Locate the cell with the specified text and output its [X, Y] center coordinate. 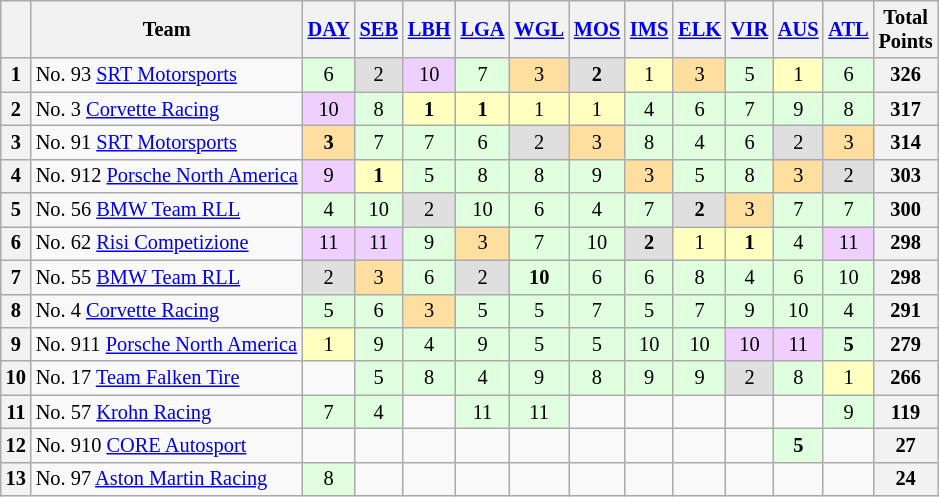
No. 3 Corvette Racing [167, 109]
326 [906, 75]
MOS [597, 29]
IMS [649, 29]
300 [906, 210]
No. 17 Team Falken Tire [167, 378]
ELK [700, 29]
119 [906, 412]
TotalPoints [906, 29]
DAY [329, 29]
No. 97 Aston Martin Racing [167, 479]
12 [16, 445]
SEB [379, 29]
27 [906, 445]
No. 93 SRT Motorsports [167, 75]
317 [906, 109]
No. 55 BMW Team RLL [167, 277]
266 [906, 378]
WGL [539, 29]
VIR [750, 29]
No. 912 Porsche North America [167, 176]
24 [906, 479]
No. 4 Corvette Racing [167, 311]
314 [906, 142]
ATL [848, 29]
No. 910 CORE Autosport [167, 445]
No. 62 Risi Competizione [167, 243]
13 [16, 479]
279 [906, 344]
Team [167, 29]
291 [906, 311]
303 [906, 176]
No. 57 Krohn Racing [167, 412]
No. 91 SRT Motorsports [167, 142]
No. 911 Porsche North America [167, 344]
LBH [430, 29]
AUS [798, 29]
No. 56 BMW Team RLL [167, 210]
LGA [483, 29]
